Find where the given text appears and provide that cell's center as [X, Y] coordinate. 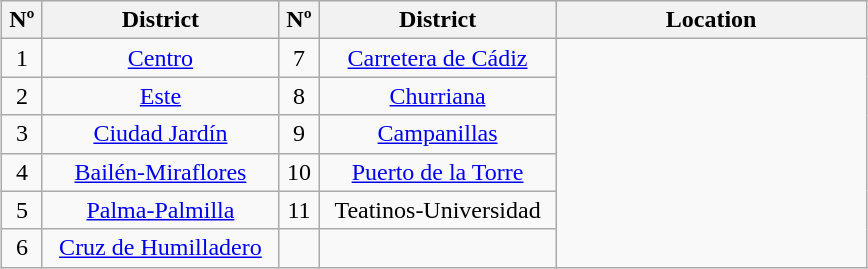
11 [298, 210]
Ciudad Jardín [160, 134]
Campanillas [438, 134]
5 [22, 210]
Centro [160, 58]
Teatinos-Universidad [438, 210]
Bailén-Miraflores [160, 172]
7 [298, 58]
Cruz de Humilladero [160, 248]
Location [712, 20]
8 [298, 96]
9 [298, 134]
1 [22, 58]
Palma-Palmilla [160, 210]
3 [22, 134]
6 [22, 248]
10 [298, 172]
2 [22, 96]
Churriana [438, 96]
Carretera de Cádiz [438, 58]
4 [22, 172]
Puerto de la Torre [438, 172]
Este [160, 96]
